Capture the cell that displays the provided text and extract its [X, Y] central coordinate. 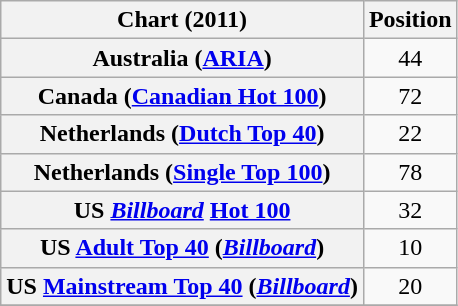
20 [410, 286]
44 [410, 58]
Netherlands (Dutch Top 40) [182, 134]
Australia (ARIA) [182, 58]
Chart (2011) [182, 20]
32 [410, 210]
Canada (Canadian Hot 100) [182, 96]
10 [410, 248]
US Mainstream Top 40 (Billboard) [182, 286]
78 [410, 172]
72 [410, 96]
US Billboard Hot 100 [182, 210]
Netherlands (Single Top 100) [182, 172]
US Adult Top 40 (Billboard) [182, 248]
Position [410, 20]
22 [410, 134]
